For the text-containing cell, return its midpoint in (X, Y) coordinate format. 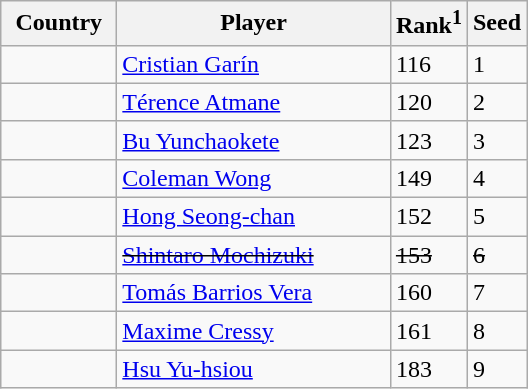
Shintaro Mochizuki (254, 255)
160 (428, 293)
Tomás Barrios Vera (254, 293)
Hong Seong-chan (254, 217)
183 (428, 369)
149 (428, 178)
116 (428, 64)
4 (496, 178)
Hsu Yu-hsiou (254, 369)
161 (428, 331)
Bu Yunchaokete (254, 140)
Player (254, 24)
9 (496, 369)
1 (496, 64)
Maxime Cressy (254, 331)
152 (428, 217)
Seed (496, 24)
7 (496, 293)
Rank1 (428, 24)
3 (496, 140)
Country (59, 24)
6 (496, 255)
Térence Atmane (254, 102)
153 (428, 255)
8 (496, 331)
5 (496, 217)
120 (428, 102)
2 (496, 102)
Coleman Wong (254, 178)
Cristian Garín (254, 64)
123 (428, 140)
